Scan for the cell matching the given text and deliver its (x, y) coordinate at center. 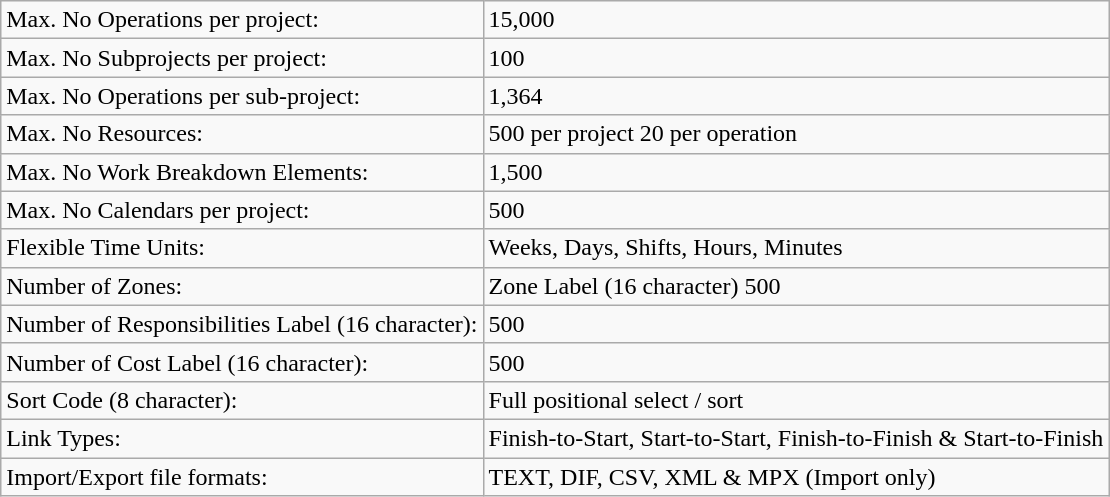
Max. No Subprojects per project: (242, 58)
1,364 (796, 96)
Import/Export file formats: (242, 477)
100 (796, 58)
Number of Responsibilities Label (16 character): (242, 324)
Number of Cost Label (16 character): (242, 362)
Flexible Time Units: (242, 248)
Full positional select / sort (796, 400)
Number of Zones: (242, 286)
Max. No Work Breakdown Elements: (242, 172)
Max. No Resources: (242, 134)
500 per project 20 per operation (796, 134)
Finish-to-Start, Start-to-Start, Finish-to-Finish & Start-to-Finish (796, 438)
TEXT, DIF, CSV, XML & MPX (Import only) (796, 477)
Max. No Operations per project: (242, 20)
1,500 (796, 172)
Max. No Operations per sub-project: (242, 96)
15,000 (796, 20)
Max. No Calendars per project: (242, 210)
Weeks, Days, Shifts, Hours, Minutes (796, 248)
Sort Code (8 character): (242, 400)
Link Types: (242, 438)
Zone Label (16 character) 500 (796, 286)
